Return (x, y) of the center of cell containing provided text 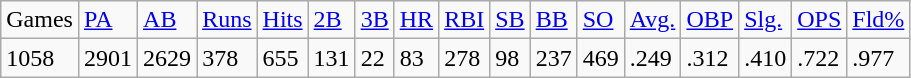
83 (416, 58)
655 (282, 58)
131 (332, 58)
469 (600, 58)
3B (374, 20)
.312 (710, 58)
1058 (40, 58)
Hits (282, 20)
SO (600, 20)
237 (554, 58)
378 (227, 58)
.977 (878, 58)
Slg. (766, 20)
AB (168, 20)
278 (464, 58)
Games (40, 20)
Avg. (652, 20)
Runs (227, 20)
OBP (710, 20)
SB (510, 20)
BB (554, 20)
OPS (820, 20)
PA (108, 20)
2901 (108, 58)
.722 (820, 58)
.249 (652, 58)
2629 (168, 58)
RBI (464, 20)
98 (510, 58)
HR (416, 20)
2B (332, 20)
Fld% (878, 20)
.410 (766, 58)
22 (374, 58)
